Search for the cell housing the specified text and yield its (X, Y) center coordinate. 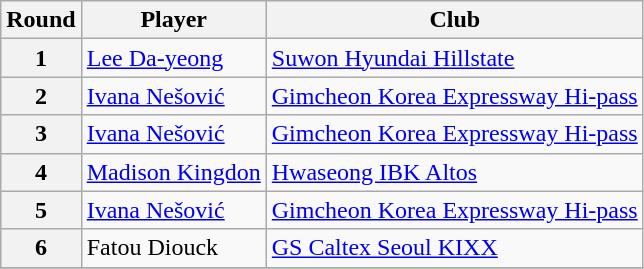
Club (454, 20)
Round (41, 20)
Lee Da-yeong (174, 58)
3 (41, 134)
Hwaseong IBK Altos (454, 172)
6 (41, 248)
Player (174, 20)
4 (41, 172)
2 (41, 96)
Madison Kingdon (174, 172)
Suwon Hyundai Hillstate (454, 58)
GS Caltex Seoul KIXX (454, 248)
1 (41, 58)
5 (41, 210)
Fatou Diouck (174, 248)
